Capture the cell that displays the provided text and extract its (X, Y) central coordinate. 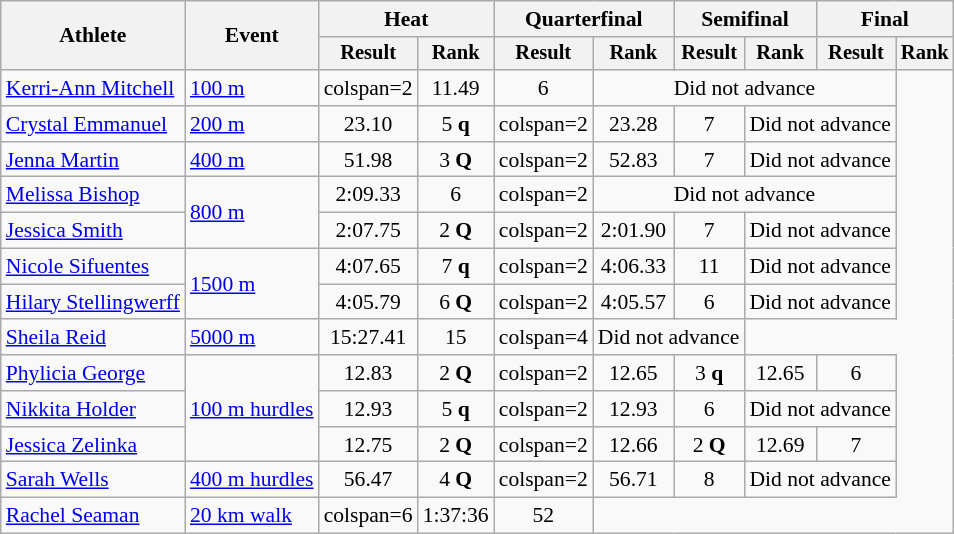
52 (544, 516)
23.28 (634, 124)
56.47 (368, 480)
Crystal Emmanuel (93, 124)
12.75 (368, 445)
Nicole Sifuentes (93, 267)
Final (885, 19)
5000 m (252, 338)
12.83 (368, 373)
100 m (252, 88)
100 m hurdles (252, 408)
4:05.57 (634, 302)
52.83 (634, 160)
800 m (252, 212)
23.10 (368, 124)
12.69 (780, 445)
4:07.65 (368, 267)
400 m (252, 160)
11.49 (456, 88)
7 q (456, 267)
Sarah Wells (93, 480)
1500 m (252, 284)
2:09.33 (368, 195)
colspan=6 (368, 516)
11 (709, 267)
15 (456, 338)
15:27.41 (368, 338)
Hilary Stellingwerff (93, 302)
8 (709, 480)
Jessica Zelinka (93, 445)
3 q (709, 373)
Event (252, 36)
51.98 (368, 160)
12.66 (634, 445)
400 m hurdles (252, 480)
200 m (252, 124)
colspan=4 (544, 338)
Heat (406, 19)
Sheila Reid (93, 338)
56.71 (634, 480)
Jessica Smith (93, 231)
4:06.33 (634, 267)
2:01.90 (634, 231)
Jenna Martin (93, 160)
20 km walk (252, 516)
3 Q (456, 160)
Quarterfinal (584, 19)
Phylicia George (93, 373)
Kerri-Ann Mitchell (93, 88)
2:07.75 (368, 231)
Semifinal (745, 19)
4:05.79 (368, 302)
1:37:36 (456, 516)
Nikkita Holder (93, 409)
Melissa Bishop (93, 195)
4 Q (456, 480)
Athlete (93, 36)
Rachel Seaman (93, 516)
6 Q (456, 302)
